Identify which cell holds the provided text, then report its (x, y) central coordinate. 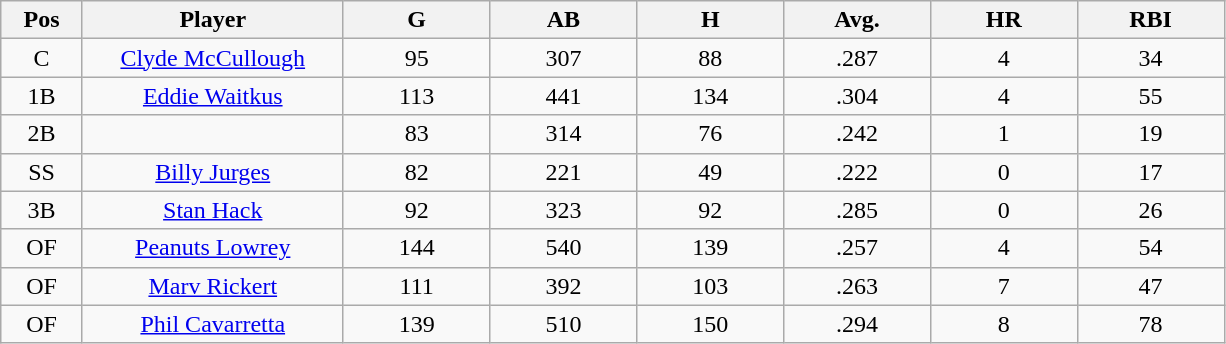
49 (710, 172)
144 (416, 248)
Billy Jurges (212, 172)
RBI (1150, 20)
HR (1004, 20)
8 (1004, 324)
392 (564, 286)
7 (1004, 286)
19 (1150, 134)
Stan Hack (212, 210)
17 (1150, 172)
1B (42, 96)
83 (416, 134)
221 (564, 172)
82 (416, 172)
95 (416, 58)
Pos (42, 20)
C (42, 58)
Peanuts Lowrey (212, 248)
88 (710, 58)
134 (710, 96)
Marv Rickert (212, 286)
.257 (858, 248)
26 (1150, 210)
.304 (858, 96)
G (416, 20)
2B (42, 134)
314 (564, 134)
.242 (858, 134)
Avg. (858, 20)
323 (564, 210)
307 (564, 58)
3B (42, 210)
Clyde McCullough (212, 58)
78 (1150, 324)
441 (564, 96)
.287 (858, 58)
Eddie Waitkus (212, 96)
.285 (858, 210)
76 (710, 134)
34 (1150, 58)
SS (42, 172)
.222 (858, 172)
.263 (858, 286)
55 (1150, 96)
54 (1150, 248)
.294 (858, 324)
47 (1150, 286)
540 (564, 248)
113 (416, 96)
103 (710, 286)
Player (212, 20)
1 (1004, 134)
AB (564, 20)
Phil Cavarretta (212, 324)
H (710, 20)
150 (710, 324)
111 (416, 286)
510 (564, 324)
